Capture the cell that displays the provided text and extract its [X, Y] central coordinate. 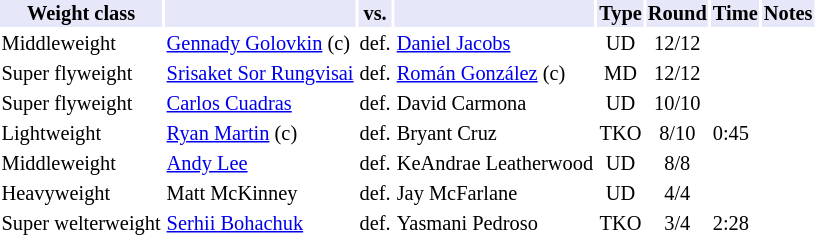
Type [621, 14]
8/8 [677, 164]
Srisaket Sor Rungvisai [260, 74]
Bryant Cruz [494, 134]
Time [735, 14]
Lightweight [81, 134]
Daniel Jacobs [494, 44]
Gennady Golovkin (c) [260, 44]
Carlos Cuadras [260, 104]
Jay McFarlane [494, 194]
Notes [788, 14]
Andy Lee [260, 164]
Ryan Martin (c) [260, 134]
8/10 [677, 134]
vs. [375, 14]
MD [621, 74]
4/4 [677, 194]
Matt McKinney [260, 194]
10/10 [677, 104]
Román González (c) [494, 74]
David Carmona [494, 104]
0:45 [735, 134]
TKO [621, 134]
KeAndrae Leatherwood [494, 164]
Weight class [81, 14]
Round [677, 14]
Heavyweight [81, 194]
